From the cell containing the given text, extract its center point as [x, y] coordinate. 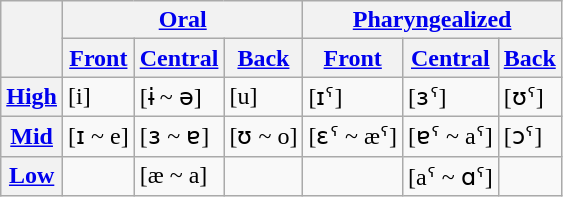
[ɔˤ] [530, 136]
[ɪ ~ e] [99, 136]
[æ ~ a] [179, 176]
[ʊˤ] [530, 97]
High [32, 97]
[u] [264, 97]
[ʊ ~ o] [264, 136]
[ɜ ~ ɐ] [179, 136]
Mid [32, 136]
[ɐˤ ~ aˤ] [450, 136]
[i] [99, 97]
Low [32, 176]
Oral [183, 20]
[aˤ ~ ɑˤ] [450, 176]
[ɪˤ] [353, 97]
[ɜˤ] [450, 97]
[ɨ ~ ə] [179, 97]
Pharyngealized [432, 20]
[ɛˤ ~ æˤ] [353, 136]
